Pinpoint the cell where the given text exists, returning its (x, y) midpoint coordinate. 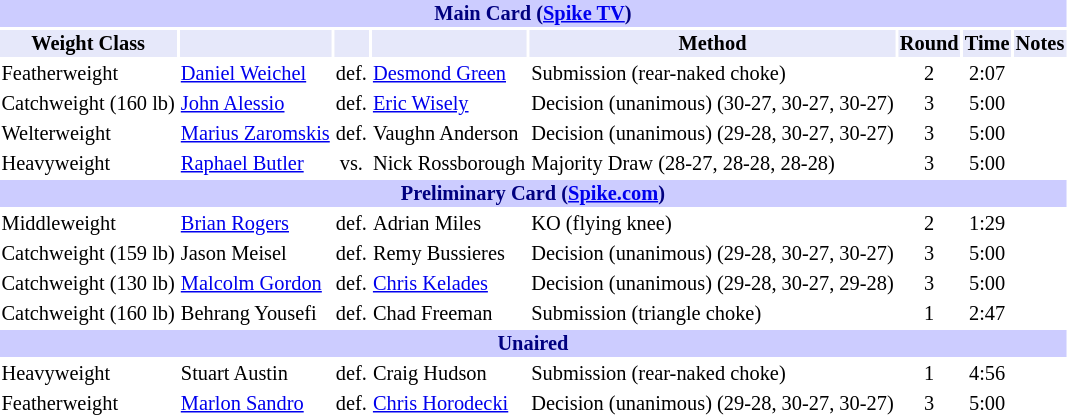
Method (712, 44)
4:56 (987, 374)
Vaughn Anderson (448, 134)
Middleweight (88, 224)
1:29 (987, 224)
Time (987, 44)
KO (flying knee) (712, 224)
Desmond Green (448, 74)
2:47 (987, 314)
Round (929, 44)
Chad Freeman (448, 314)
Catchweight (130 lb) (88, 284)
Marius Zaromskis (255, 134)
Remy Bussieres (448, 254)
vs. (351, 164)
Weight Class (88, 44)
Behrang Yousefi (255, 314)
Main Card (Spike TV) (533, 14)
Brian Rogers (255, 224)
Malcolm Gordon (255, 284)
Featherweight (88, 74)
Catchweight (159 lb) (88, 254)
Preliminary Card (Spike.com) (533, 194)
John Alessio (255, 104)
Unaired (533, 344)
2:07 (987, 74)
Eric Wisely (448, 104)
Majority Draw (28-27, 28-28, 28-28) (712, 164)
Craig Hudson (448, 374)
Chris Kelades (448, 284)
Decision (unanimous) (30-27, 30-27, 30-27) (712, 104)
Raphael Butler (255, 164)
Stuart Austin (255, 374)
Notes (1040, 44)
Daniel Weichel (255, 74)
Welterweight (88, 134)
Jason Meisel (255, 254)
Adrian Miles (448, 224)
Nick Rossborough (448, 164)
Submission (triangle choke) (712, 314)
Decision (unanimous) (29-28, 30-27, 29-28) (712, 284)
